Search for the cell housing the specified text and yield its (x, y) center coordinate. 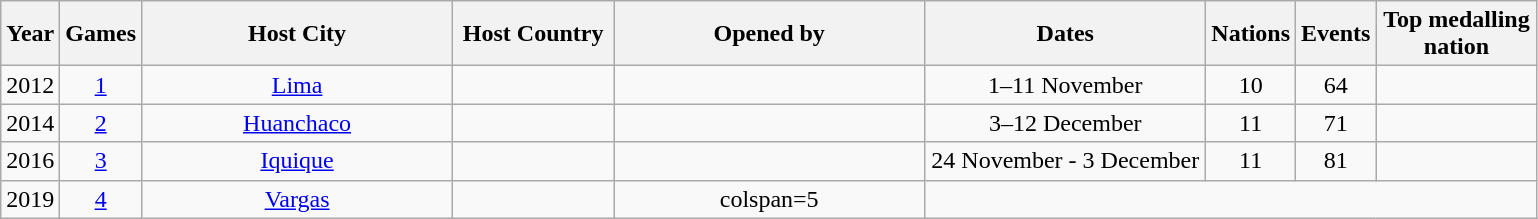
3–12 December (1066, 123)
24 November - 3 December (1066, 161)
2 (101, 123)
64 (1336, 85)
1–11 November (1066, 85)
2014 (30, 123)
Lima (298, 85)
2016 (30, 161)
Year (30, 34)
3 (101, 161)
Host City (298, 34)
Opened by (770, 34)
1 (101, 85)
2019 (30, 199)
81 (1336, 161)
Events (1336, 34)
71 (1336, 123)
10 (1251, 85)
Top medallingnation (1456, 34)
colspan=5 (770, 199)
4 (101, 199)
Vargas (298, 199)
Games (101, 34)
2012 (30, 85)
Nations (1251, 34)
Iquique (298, 161)
Host Country (534, 34)
Huanchaco (298, 123)
Dates (1066, 34)
